Locate the cell with the specified text and output its [x, y] center coordinate. 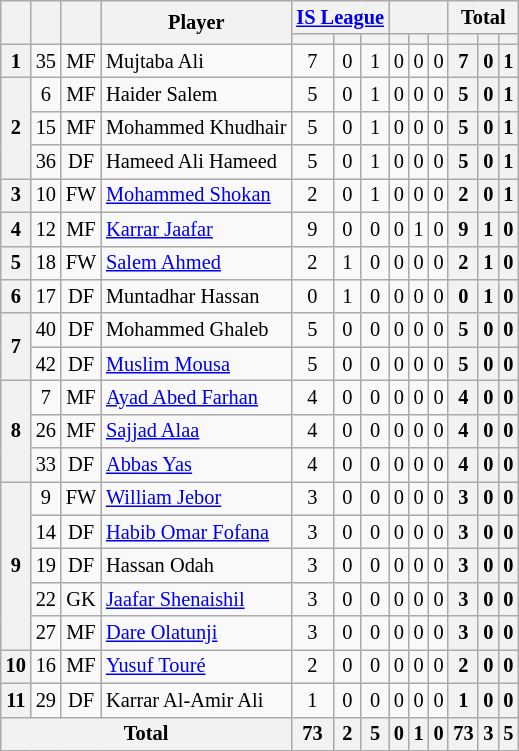
15 [46, 128]
Habib Omar Fofana [196, 532]
42 [46, 364]
Jaafar Shenaishil [196, 599]
Hassan Odah [196, 565]
IS League [340, 17]
40 [46, 330]
8 [16, 430]
18 [46, 263]
11 [16, 700]
Salem Ahmed [196, 263]
35 [46, 61]
Haider Salem [196, 94]
12 [46, 229]
Muslim Mousa [196, 364]
26 [46, 431]
Muntadhar Hassan [196, 296]
Mohammed Ghaleb [196, 330]
36 [46, 162]
33 [46, 465]
Player [196, 22]
17 [46, 296]
Mujtaba Ali [196, 61]
14 [46, 532]
Mohammed Shokan [196, 195]
19 [46, 565]
Ayad Abed Farhan [196, 397]
Mohammed Khudhair [196, 128]
Abbas Yas [196, 465]
16 [46, 666]
Sajjad Alaa [196, 431]
GK [81, 599]
29 [46, 700]
Yusuf Touré [196, 666]
Hameed Ali Hameed [196, 162]
William Jebor [196, 498]
Karrar Jaafar [196, 229]
Dare Olatunji [196, 633]
27 [46, 633]
22 [46, 599]
Karrar Al-Amir Ali [196, 700]
